Capture the cell that displays the provided text and extract its [x, y] central coordinate. 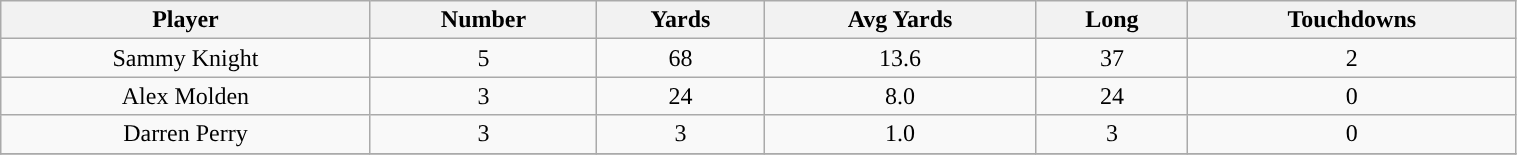
Player [186, 20]
8.0 [900, 96]
Sammy Knight [186, 58]
Touchdowns [1352, 20]
13.6 [900, 58]
Darren Perry [186, 134]
2 [1352, 58]
Alex Molden [186, 96]
Avg Yards [900, 20]
Long [1112, 20]
68 [680, 58]
5 [484, 58]
37 [1112, 58]
Number [484, 20]
Yards [680, 20]
1.0 [900, 134]
